Identify which cell holds the provided text, then report its [x, y] central coordinate. 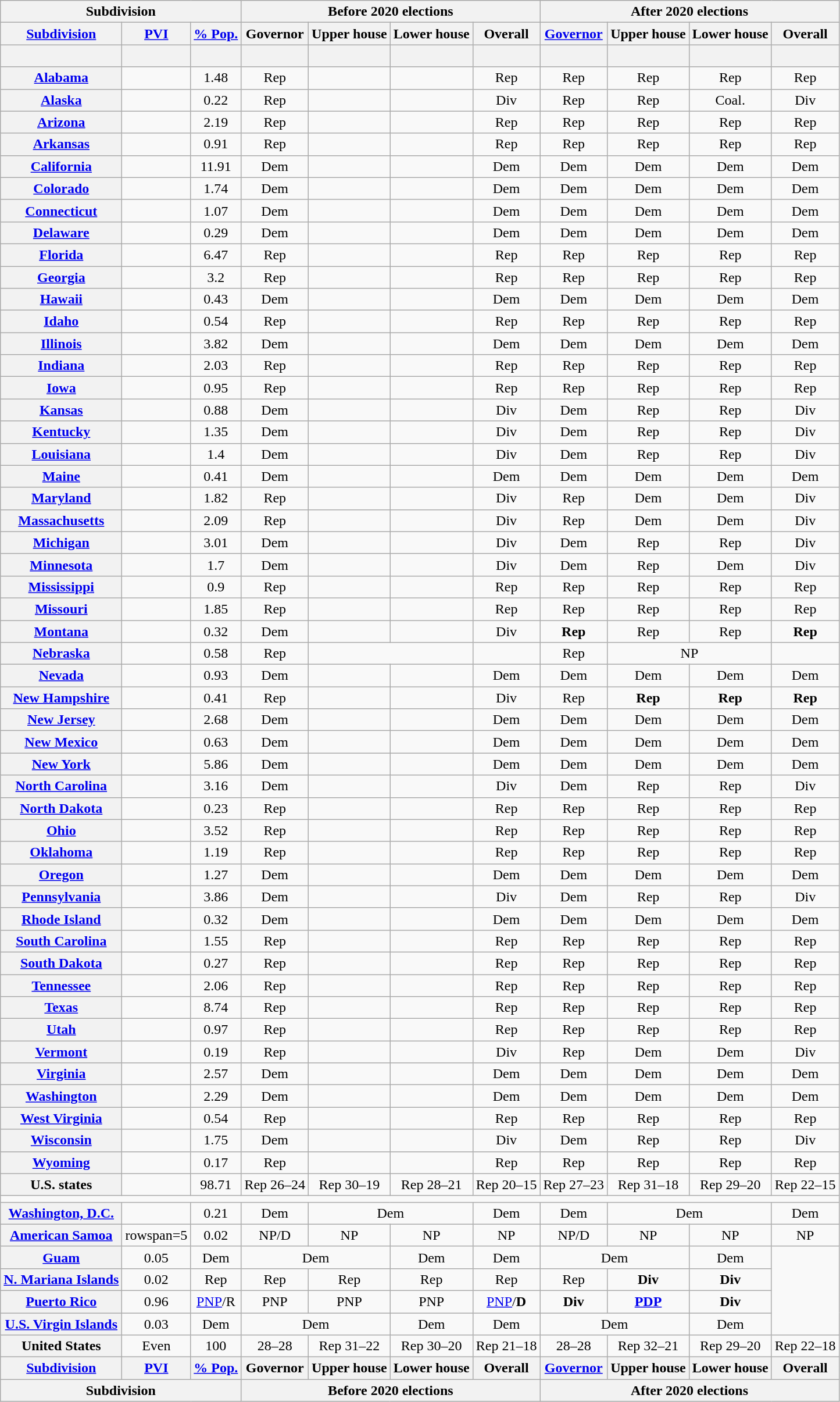
98.71 [216, 1185]
PNP/D [506, 1301]
Washington [62, 1096]
Virginia [62, 1074]
Vermont [62, 1052]
1.82 [216, 498]
0.97 [216, 1030]
0.23 [216, 808]
0.91 [216, 144]
Georgia [62, 277]
Wisconsin [62, 1140]
U.S. states [62, 1185]
Puerto Rico [62, 1301]
1.4 [216, 454]
Oregon [62, 875]
Texas [62, 1008]
Ohio [62, 830]
Iowa [62, 388]
Connecticut [62, 211]
Mississippi [62, 587]
Rep 30–19 [350, 1185]
Oklahoma [62, 852]
U.S. Virgin Islands [62, 1324]
Nevada [62, 676]
0.96 [156, 1301]
Delaware [62, 233]
0.03 [156, 1324]
Kentucky [62, 432]
0.22 [216, 100]
Montana [62, 631]
3.82 [216, 344]
Rep 20–15 [506, 1185]
Missouri [62, 609]
1.75 [216, 1140]
2.03 [216, 366]
Massachusetts [62, 520]
Arkansas [62, 144]
1.19 [216, 852]
0.9 [216, 587]
Kansas [62, 410]
3.01 [216, 543]
PNP/R [216, 1301]
0.05 [156, 1257]
Pennsylvania [62, 897]
American Samoa [62, 1235]
New Mexico [62, 742]
0.19 [216, 1052]
2.19 [216, 122]
Alaska [62, 100]
New York [62, 764]
Rep 27–23 [574, 1185]
Idaho [62, 322]
New Jersey [62, 720]
0.21 [216, 1213]
Rep 22–15 [805, 1185]
Maine [62, 476]
Nebraska [62, 654]
PDP [649, 1301]
South Dakota [62, 963]
Indiana [62, 366]
California [62, 166]
Rep 26–24 [275, 1185]
0.63 [216, 742]
Rep 21–18 [506, 1346]
Colorado [62, 188]
0.93 [216, 676]
3.86 [216, 897]
Rhode Island [62, 919]
8.74 [216, 1008]
2.06 [216, 986]
Rep 28–21 [431, 1185]
Rep 30–20 [431, 1346]
0.27 [216, 963]
United States [62, 1346]
0.58 [216, 654]
1.7 [216, 565]
Florida [62, 255]
Utah [62, 1030]
North Carolina [62, 786]
Even [156, 1346]
Rep 22–18 [805, 1346]
Rep 31–22 [350, 1346]
1.27 [216, 875]
Minnesota [62, 565]
2.68 [216, 720]
2.57 [216, 1074]
Arizona [62, 122]
0.95 [216, 388]
Tennessee [62, 986]
2.29 [216, 1096]
1.74 [216, 188]
3.2 [216, 277]
Maryland [62, 498]
1.48 [216, 78]
Alabama [62, 78]
Illinois [62, 344]
0.17 [216, 1162]
Guam [62, 1257]
1.35 [216, 432]
Louisiana [62, 454]
0.43 [216, 299]
3.16 [216, 786]
100 [216, 1346]
5.86 [216, 764]
1.07 [216, 211]
North Dakota [62, 808]
2.09 [216, 520]
0.88 [216, 410]
Wyoming [62, 1162]
Washington, D.C. [62, 1213]
Rep 31–18 [649, 1185]
New Hampshire [62, 698]
0.29 [216, 233]
3.52 [216, 830]
Rep 32–21 [649, 1346]
1.55 [216, 941]
11.91 [216, 166]
rowspan=5 [156, 1235]
South Carolina [62, 941]
Hawaii [62, 299]
West Virginia [62, 1118]
Michigan [62, 543]
Coal. [730, 100]
1.85 [216, 609]
N. Mariana Islands [62, 1279]
6.47 [216, 255]
